Search for the cell housing the specified text and yield its [x, y] center coordinate. 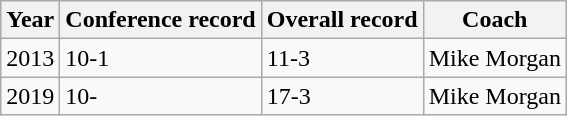
17-3 [342, 96]
2019 [30, 96]
Coach [494, 20]
11-3 [342, 58]
Conference record [160, 20]
Year [30, 20]
2013 [30, 58]
10-1 [160, 58]
10- [160, 96]
Overall record [342, 20]
